Scan for the cell matching the given text and deliver its (X, Y) coordinate at center. 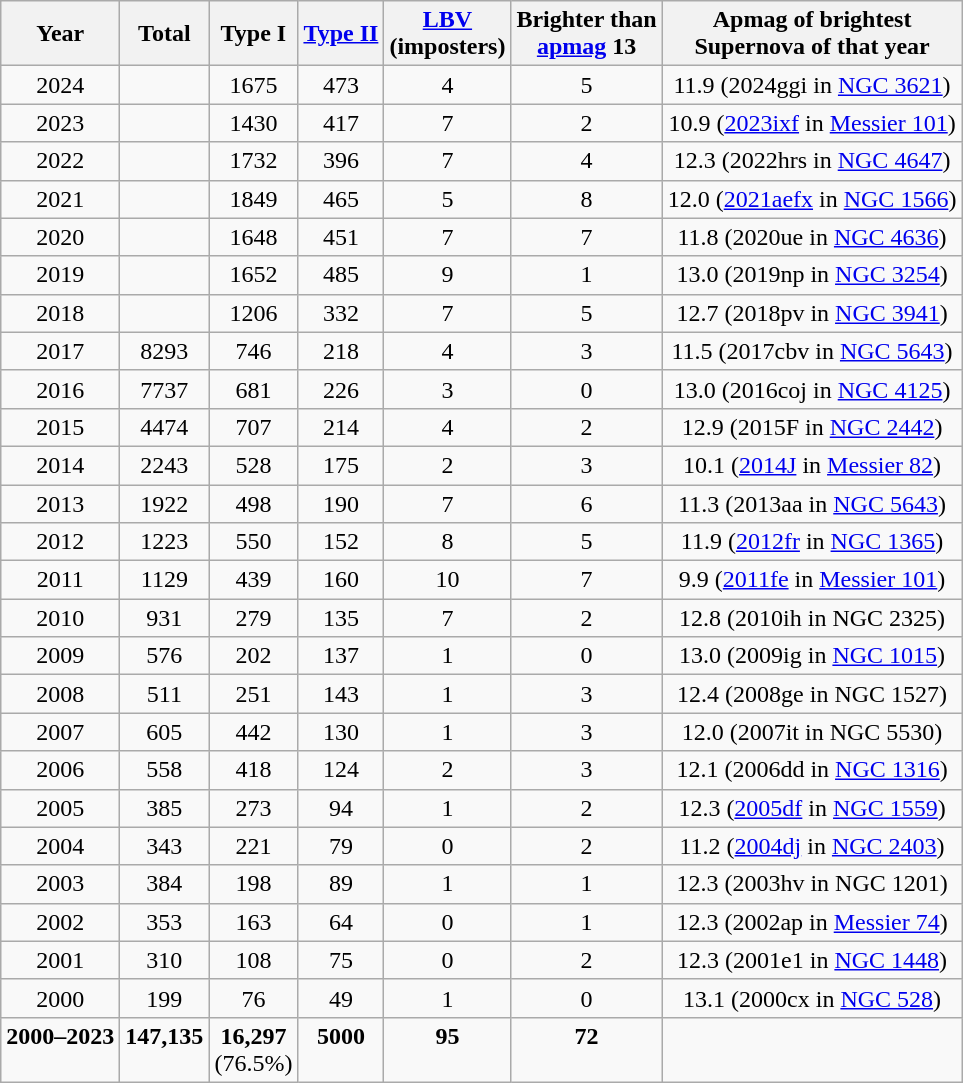
707 (254, 427)
12.3 (2005df in NGC 1559) (812, 808)
152 (341, 542)
12.9 (2015F in NGC 2442) (812, 427)
13.1 (2000cx in NGC 528) (812, 998)
124 (341, 770)
Apmag of brightestSupernova of that year (812, 34)
2004 (60, 846)
143 (341, 694)
11.2 (2004dj in NGC 2403) (812, 846)
2021 (60, 199)
442 (254, 732)
175 (341, 465)
Year (60, 34)
8293 (164, 351)
2009 (60, 656)
160 (341, 580)
1849 (254, 199)
95 (448, 1050)
12.4 (2008ge in NGC 1527) (812, 694)
2008 (60, 694)
6 (586, 503)
528 (254, 465)
2012 (60, 542)
485 (341, 275)
199 (164, 998)
439 (254, 580)
353 (164, 922)
2014 (60, 465)
1648 (254, 237)
473 (341, 85)
2017 (60, 351)
Total (164, 34)
2023 (60, 123)
108 (254, 960)
251 (254, 694)
2020 (60, 237)
2006 (60, 770)
2000–2023 (60, 1050)
2010 (60, 618)
343 (164, 846)
498 (254, 503)
418 (254, 770)
310 (164, 960)
1430 (254, 123)
12.0 (2007it in NGC 5530) (812, 732)
12.3 (2022hrs in NGC 4647) (812, 161)
5000 (341, 1050)
Type II (341, 34)
137 (341, 656)
13.0 (2009ig in NGC 1015) (812, 656)
7737 (164, 389)
465 (341, 199)
2022 (60, 161)
11.8 (2020ue in NGC 4636) (812, 237)
13.0 (2019np in NGC 3254) (812, 275)
79 (341, 846)
226 (341, 389)
198 (254, 884)
384 (164, 884)
147,135 (164, 1050)
2011 (60, 580)
2001 (60, 960)
49 (341, 998)
Brighter thanapmag 13 (586, 34)
72 (586, 1050)
11.9 (2012fr in NGC 1365) (812, 542)
605 (164, 732)
931 (164, 618)
1206 (254, 313)
190 (341, 503)
4474 (164, 427)
1652 (254, 275)
558 (164, 770)
279 (254, 618)
9 (448, 275)
511 (164, 694)
64 (341, 922)
10.1 (2014J in Messier 82) (812, 465)
11.3 (2013aa in NGC 5643) (812, 503)
130 (341, 732)
11.9 (2024ggi in NGC 3621) (812, 85)
1223 (164, 542)
396 (341, 161)
1675 (254, 85)
214 (341, 427)
12.7 (2018pv in NGC 3941) (812, 313)
12.8 (2010ih in NGC 2325) (812, 618)
10 (448, 580)
746 (254, 351)
13.0 (2016coj in NGC 4125) (812, 389)
12.3 (2001e1 in NGC 1448) (812, 960)
94 (341, 808)
10.9 (2023ixf in Messier 101) (812, 123)
2007 (60, 732)
1732 (254, 161)
76 (254, 998)
218 (341, 351)
2013 (60, 503)
1129 (164, 580)
Type I (254, 34)
2002 (60, 922)
2243 (164, 465)
221 (254, 846)
75 (341, 960)
16,297(76.5%) (254, 1050)
2003 (60, 884)
163 (254, 922)
2018 (60, 313)
273 (254, 808)
2019 (60, 275)
1922 (164, 503)
12.3 (2002ap in Messier 74) (812, 922)
385 (164, 808)
451 (341, 237)
2024 (60, 85)
2000 (60, 998)
550 (254, 542)
681 (254, 389)
9.9 (2011fe in Messier 101) (812, 580)
135 (341, 618)
12.3 (2003hv in NGC 1201) (812, 884)
2005 (60, 808)
12.0 (2021aefx in NGC 1566) (812, 199)
2016 (60, 389)
202 (254, 656)
2015 (60, 427)
LBV(imposters) (448, 34)
332 (341, 313)
12.1 (2006dd in NGC 1316) (812, 770)
417 (341, 123)
576 (164, 656)
11.5 (2017cbv in NGC 5643) (812, 351)
89 (341, 884)
